Return (X, Y) of the center of cell containing provided text 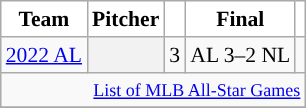
2022 AL (44, 55)
Final (240, 19)
Team (44, 19)
List of MLB All-Star Games (154, 90)
AL 3–2 NL (240, 55)
Pitcher (126, 19)
3 (174, 55)
